Pinpoint the cell where the given text exists, returning its [X, Y] midpoint coordinate. 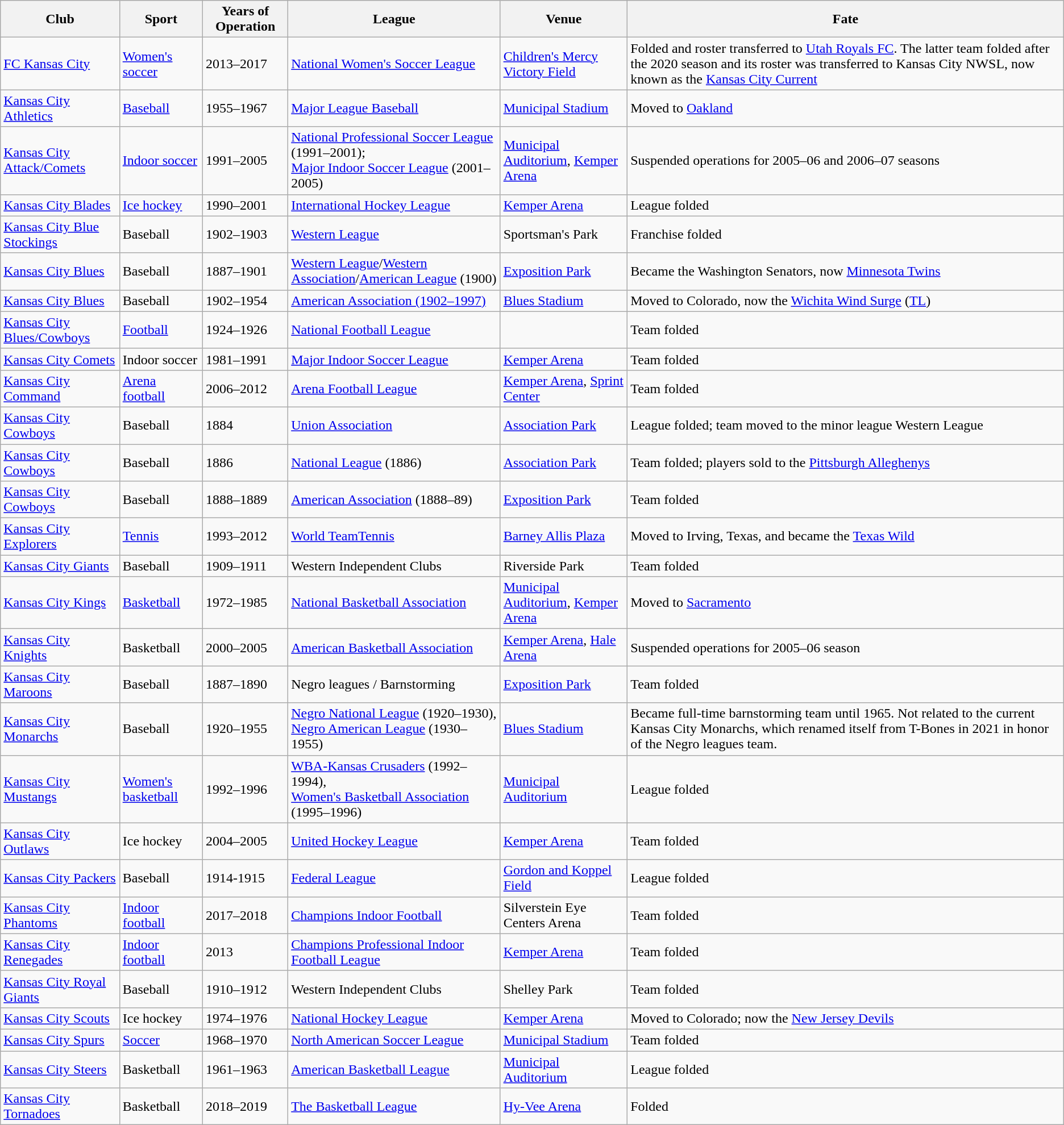
Kansas City Monarchs [60, 729]
Children's Mercy Victory Field [564, 64]
Kansas City Steers [60, 1069]
National Football League [394, 330]
2013 [246, 952]
1914-1915 [246, 878]
Gordon and Koppel Field [564, 878]
American Basketball League [394, 1069]
Kansas City Comets [60, 359]
Champions Professional Indoor Football League [394, 952]
1910–1912 [246, 989]
Kansas City Kings [60, 603]
Kemper Arena, Sprint Center [564, 389]
Kansas City Giants [60, 566]
Kansas City Spurs [60, 1040]
Kansas City Phantoms [60, 915]
League folded; team moved to the minor league Western League [846, 425]
American Basketball Association [394, 648]
1909–1911 [246, 566]
Kansas City Explorers [60, 536]
1888–1889 [246, 500]
Kansas City Outlaws [60, 841]
United Hockey League [394, 841]
Kansas City Mustangs [60, 789]
Kansas City Blues/Cowboys [60, 330]
The Basketball League [394, 1107]
1884 [246, 425]
Hy-Vee Arena [564, 1107]
Kansas City Renegades [60, 952]
Negro National League (1920–1930), Negro American League (1930–1955) [394, 729]
Team folded; players sold to the Pittsburgh Alleghenys [846, 463]
1968–1970 [246, 1040]
Major Indoor Soccer League [394, 359]
1920–1955 [246, 729]
Women's basketball [161, 789]
FC Kansas City [60, 64]
Major League Baseball [394, 108]
1974–1976 [246, 1018]
Kansas City Blue Stockings [60, 234]
Silverstein Eye Centers Arena [564, 915]
Moved to Irving, Texas, and became the Texas Wild [846, 536]
Kansas City Scouts [60, 1018]
Kansas City Attack/Comets [60, 160]
1902–1954 [246, 301]
National Professional Soccer League (1991–2001); Major Indoor Soccer League (2001–2005) [394, 160]
Fate [846, 19]
Tennis [161, 536]
World TeamTennis [394, 536]
Kansas City Royal Giants [60, 989]
Shelley Park [564, 989]
Kansas City Packers [60, 878]
Negro leagues / Barnstorming [394, 684]
1981–1991 [246, 359]
2006–2012 [246, 389]
Venue [564, 19]
Folded [846, 1107]
Western League/Western Association/American League (1900) [394, 272]
1955–1967 [246, 108]
American Association (1888–89) [394, 500]
2018–2019 [246, 1107]
Western League [394, 234]
Moved to Colorado; now the New Jersey Devils [846, 1018]
1961–1963 [246, 1069]
National Women's Soccer League [394, 64]
Franchise folded [846, 234]
Kansas City Tornadoes [60, 1107]
Suspended operations for 2005–06 season [846, 648]
Soccer [161, 1040]
Champions Indoor Football [394, 915]
1992–1996 [246, 789]
Moved to Colorado, now the Wichita Wind Surge (TL) [846, 301]
Moved to Oakland [846, 108]
National Basketball Association [394, 603]
Union Association [394, 425]
Years of Operation [246, 19]
Sportsman's Park [564, 234]
League [394, 19]
Federal League [394, 878]
1991–2005 [246, 160]
Arena football [161, 389]
Barney Allis Plaza [564, 536]
Kansas City Knights [60, 648]
1887–1890 [246, 684]
1887–1901 [246, 272]
1993–2012 [246, 536]
Became the Washington Senators, now Minnesota Twins [846, 272]
Kansas City Blades [60, 205]
WBA-Kansas Crusaders (1992–1994), Women's Basketball Association (1995–1996) [394, 789]
Football [161, 330]
Club [60, 19]
1902–1903 [246, 234]
International Hockey League [394, 205]
Kansas City Maroons [60, 684]
National Hockey League [394, 1018]
2013–2017 [246, 64]
North American Soccer League [394, 1040]
Suspended operations for 2005–06 and 2006–07 seasons [846, 160]
2000–2005 [246, 648]
1990–2001 [246, 205]
Arena Football League [394, 389]
Riverside Park [564, 566]
American Association (1902–1997) [394, 301]
National League (1886) [394, 463]
Moved to Sacramento [846, 603]
Kansas City Command [60, 389]
1972–1985 [246, 603]
1924–1926 [246, 330]
2004–2005 [246, 841]
1886 [246, 463]
Women's soccer [161, 64]
2017–2018 [246, 915]
Sport [161, 19]
Kemper Arena, Hale Arena [564, 648]
Kansas City Athletics [60, 108]
